Extract the [X, Y] coordinate from the center of the cell holding the provided text.  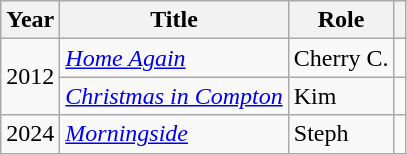
2012 [30, 77]
Year [30, 20]
Christmas in Compton [174, 96]
Role [341, 20]
Title [174, 20]
Morningside [174, 134]
2024 [30, 134]
Cherry C. [341, 58]
Kim [341, 96]
Steph [341, 134]
Home Again [174, 58]
